Output the [X, Y] coordinate of the center of the cell containing the given text.  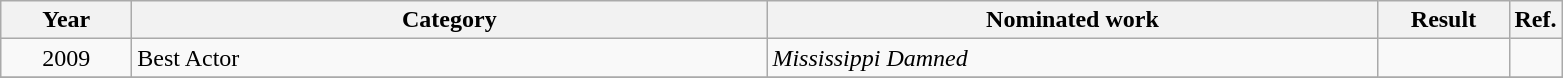
Nominated work [1072, 20]
Mississippi Damned [1072, 58]
Best Actor [450, 58]
Result [1444, 20]
2009 [66, 58]
Year [66, 20]
Ref. [1536, 20]
Category [450, 20]
